Return the [X, Y] coordinate for the center point of the cell that contains the specified text.  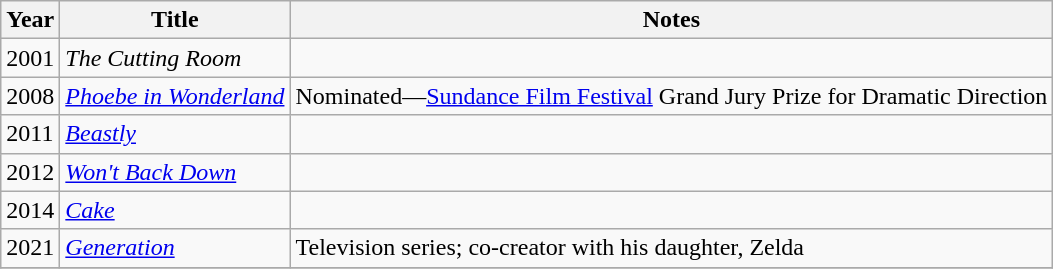
Title [175, 20]
Cake [175, 210]
Won't Back Down [175, 172]
2021 [30, 248]
Phoebe in Wonderland [175, 96]
Year [30, 20]
2001 [30, 58]
Notes [672, 20]
2012 [30, 172]
Beastly [175, 134]
Nominated—Sundance Film Festival Grand Jury Prize for Dramatic Direction [672, 96]
Generation [175, 248]
The Cutting Room [175, 58]
2011 [30, 134]
2014 [30, 210]
2008 [30, 96]
Television series; co-creator with his daughter, Zelda [672, 248]
